Pinpoint the cell where the given text exists, returning its (X, Y) midpoint coordinate. 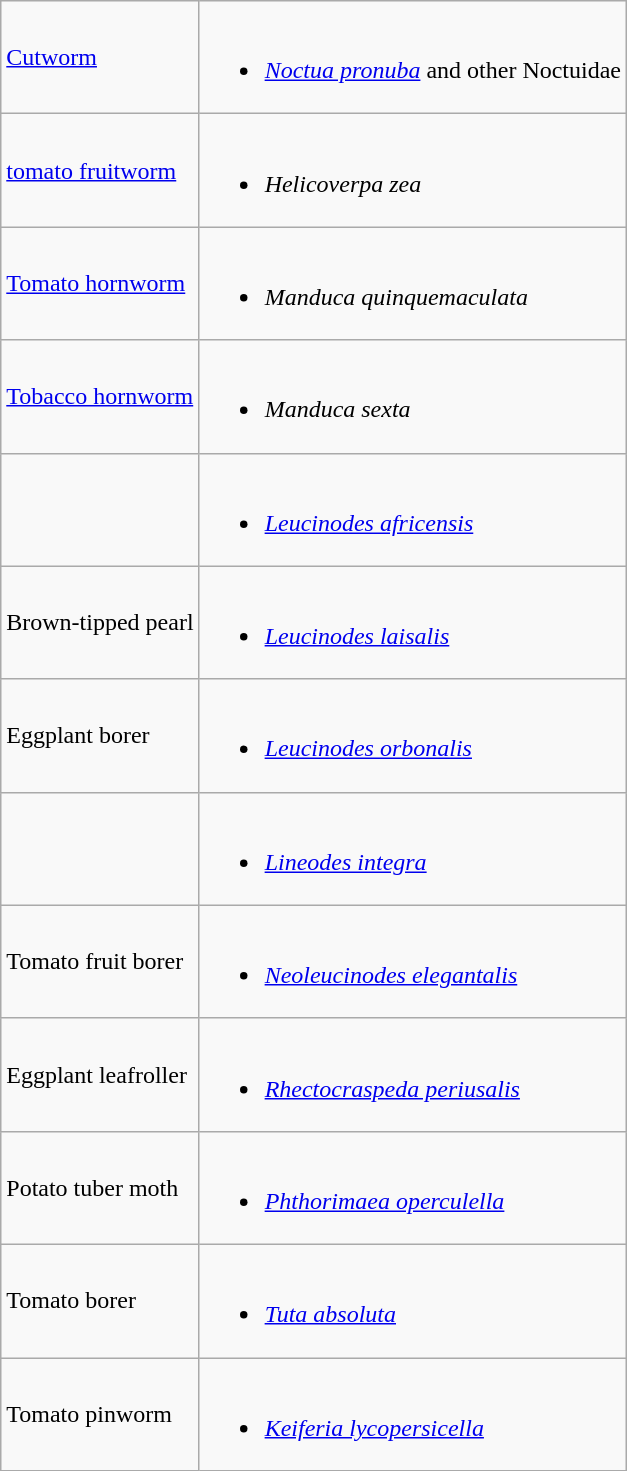
Tomato pinworm (100, 1414)
Tomato borer (100, 1300)
Lineodes integra (412, 848)
Helicoverpa zea (412, 170)
Leucinodes africensis (412, 510)
Keiferia lycopersicella (412, 1414)
Tomato hornworm (100, 284)
Neoleucinodes elegantalis (412, 962)
Cutworm (100, 58)
Rhectocraspeda periusalis (412, 1074)
Tuta absoluta (412, 1300)
Potato tuber moth (100, 1188)
Eggplant borer (100, 736)
tomato fruitworm (100, 170)
Manduca sexta (412, 396)
Tomato fruit borer (100, 962)
Manduca quinquemaculata (412, 284)
Eggplant leafroller (100, 1074)
Noctua pronuba and other Noctuidae (412, 58)
Leucinodes orbonalis (412, 736)
Brown-tipped pearl (100, 622)
Leucinodes laisalis (412, 622)
Phthorimaea operculella (412, 1188)
Tobacco hornworm (100, 396)
